Pinpoint the cell where the given text exists, returning its (X, Y) midpoint coordinate. 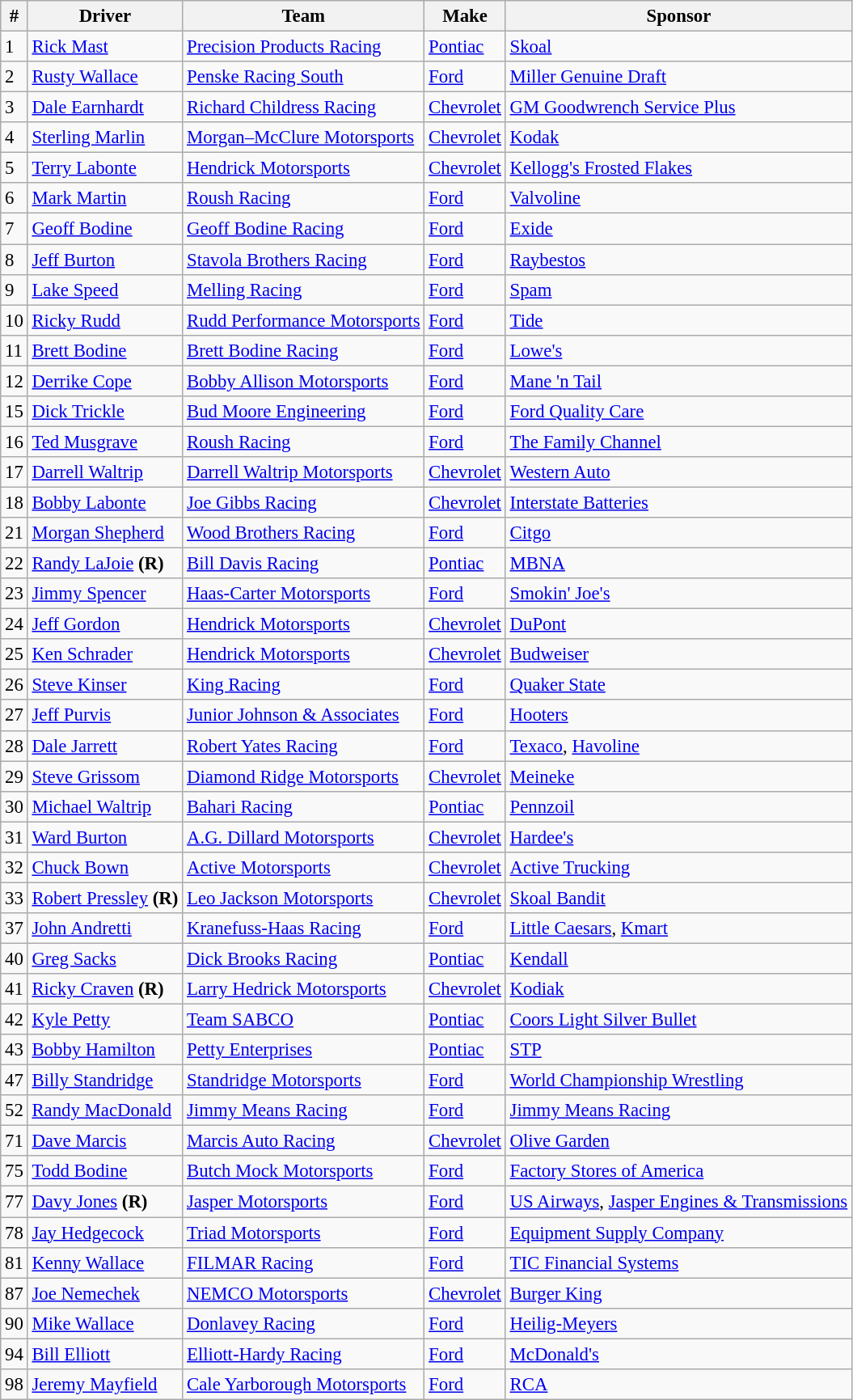
Ford Quality Care (678, 412)
30 (15, 806)
Ricky Rudd (105, 320)
28 (15, 746)
Dale Jarrett (105, 746)
Ted Musgrave (105, 442)
Triad Motorsports (304, 1233)
98 (15, 1385)
42 (15, 1020)
Larry Hedrick Motorsports (304, 989)
Sterling Marlin (105, 137)
Rudd Performance Motorsports (304, 320)
Jeff Gordon (105, 624)
Bill Davis Racing (304, 564)
Western Auto (678, 472)
Stavola Brothers Racing (304, 260)
Dave Marcis (105, 1141)
Meineke (678, 776)
Kranefuss-Haas Racing (304, 928)
Skoal Bandit (678, 898)
Budweiser (678, 654)
Dale Earnhardt (105, 108)
World Championship Wrestling (678, 1081)
8 (15, 260)
Tide (678, 320)
Olive Garden (678, 1141)
Brett Bodine (105, 350)
41 (15, 989)
5 (15, 168)
81 (15, 1263)
18 (15, 502)
Hardee's (678, 837)
15 (15, 412)
10 (15, 320)
Sponsor (678, 16)
90 (15, 1323)
1 (15, 47)
71 (15, 1141)
Bill Elliott (105, 1354)
A.G. Dillard Motorsports (304, 837)
Hooters (678, 716)
Team (304, 16)
25 (15, 654)
Derrike Cope (105, 381)
Wood Brothers Racing (304, 533)
Butch Mock Motorsports (304, 1172)
Team SABCO (304, 1020)
Dick Trickle (105, 412)
Haas-Carter Motorsports (304, 594)
33 (15, 898)
GM Goodwrench Service Plus (678, 108)
RCA (678, 1385)
Active Trucking (678, 868)
37 (15, 928)
Mark Martin (105, 198)
Steve Kinser (105, 685)
40 (15, 958)
Bobby Labonte (105, 502)
Rick Mast (105, 47)
Cale Yarborough Motorsports (304, 1385)
Kodak (678, 137)
MBNA (678, 564)
Lake Speed (105, 290)
Precision Products Racing (304, 47)
87 (15, 1293)
Kyle Petty (105, 1020)
7 (15, 229)
Raybestos (678, 260)
26 (15, 685)
The Family Channel (678, 442)
Darrell Waltrip (105, 472)
Jasper Motorsports (304, 1202)
31 (15, 837)
Factory Stores of America (678, 1172)
Smokin' Joe's (678, 594)
Petty Enterprises (304, 1050)
Morgan–McClure Motorsports (304, 137)
Coors Light Silver Bullet (678, 1020)
Steve Grissom (105, 776)
47 (15, 1081)
Ricky Craven (R) (105, 989)
Interstate Batteries (678, 502)
Jay Hedgecock (105, 1233)
Davy Jones (R) (105, 1202)
Active Motorsports (304, 868)
Ward Burton (105, 837)
# (15, 16)
Standridge Motorsports (304, 1081)
Mike Wallace (105, 1323)
17 (15, 472)
Skoal (678, 47)
43 (15, 1050)
Heilig-Meyers (678, 1323)
Bobby Allison Motorsports (304, 381)
John Andretti (105, 928)
Make (465, 16)
Marcis Auto Racing (304, 1141)
Terry Labonte (105, 168)
Melling Racing (304, 290)
Kellogg's Frosted Flakes (678, 168)
22 (15, 564)
TIC Financial Systems (678, 1263)
Jimmy Spencer (105, 594)
6 (15, 198)
FILMAR Racing (304, 1263)
NEMCO Motorsports (304, 1293)
Burger King (678, 1293)
Quaker State (678, 685)
Robert Pressley (R) (105, 898)
Chuck Bown (105, 868)
Kendall (678, 958)
94 (15, 1354)
Randy MacDonald (105, 1110)
77 (15, 1202)
Mane 'n Tail (678, 381)
11 (15, 350)
Citgo (678, 533)
Donlavey Racing (304, 1323)
Pennzoil (678, 806)
Penske Racing South (304, 77)
Jeremy Mayfield (105, 1385)
Randy LaJoie (R) (105, 564)
Junior Johnson & Associates (304, 716)
Billy Standridge (105, 1081)
Michael Waltrip (105, 806)
9 (15, 290)
Texaco, Havoline (678, 746)
24 (15, 624)
27 (15, 716)
DuPont (678, 624)
Miller Genuine Draft (678, 77)
Driver (105, 16)
Darrell Waltrip Motorsports (304, 472)
Greg Sacks (105, 958)
Equipment Supply Company (678, 1233)
Bobby Hamilton (105, 1050)
Joe Gibbs Racing (304, 502)
23 (15, 594)
52 (15, 1110)
Little Caesars, Kmart (678, 928)
US Airways, Jasper Engines & Transmissions (678, 1202)
Brett Bodine Racing (304, 350)
Kenny Wallace (105, 1263)
78 (15, 1233)
Jeff Purvis (105, 716)
Dick Brooks Racing (304, 958)
STP (678, 1050)
Valvoline (678, 198)
Lowe's (678, 350)
King Racing (304, 685)
75 (15, 1172)
4 (15, 137)
Robert Yates Racing (304, 746)
Spam (678, 290)
16 (15, 442)
32 (15, 868)
Richard Childress Racing (304, 108)
Morgan Shepherd (105, 533)
Ken Schrader (105, 654)
Jeff Burton (105, 260)
Geoff Bodine Racing (304, 229)
Joe Nemechek (105, 1293)
3 (15, 108)
Bahari Racing (304, 806)
Kodiak (678, 989)
Rusty Wallace (105, 77)
Geoff Bodine (105, 229)
Diamond Ridge Motorsports (304, 776)
12 (15, 381)
21 (15, 533)
Bud Moore Engineering (304, 412)
Exide (678, 229)
McDonald's (678, 1354)
Todd Bodine (105, 1172)
29 (15, 776)
2 (15, 77)
Elliott-Hardy Racing (304, 1354)
Leo Jackson Motorsports (304, 898)
